Determine the [x, y] coordinate at the center of the cell enclosing the given text.  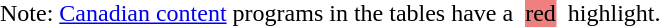
red [540, 14]
Note: Canadian content programs in the tables have a [262, 14]
